Scan for the cell matching the given text and deliver its [X, Y] coordinate at center. 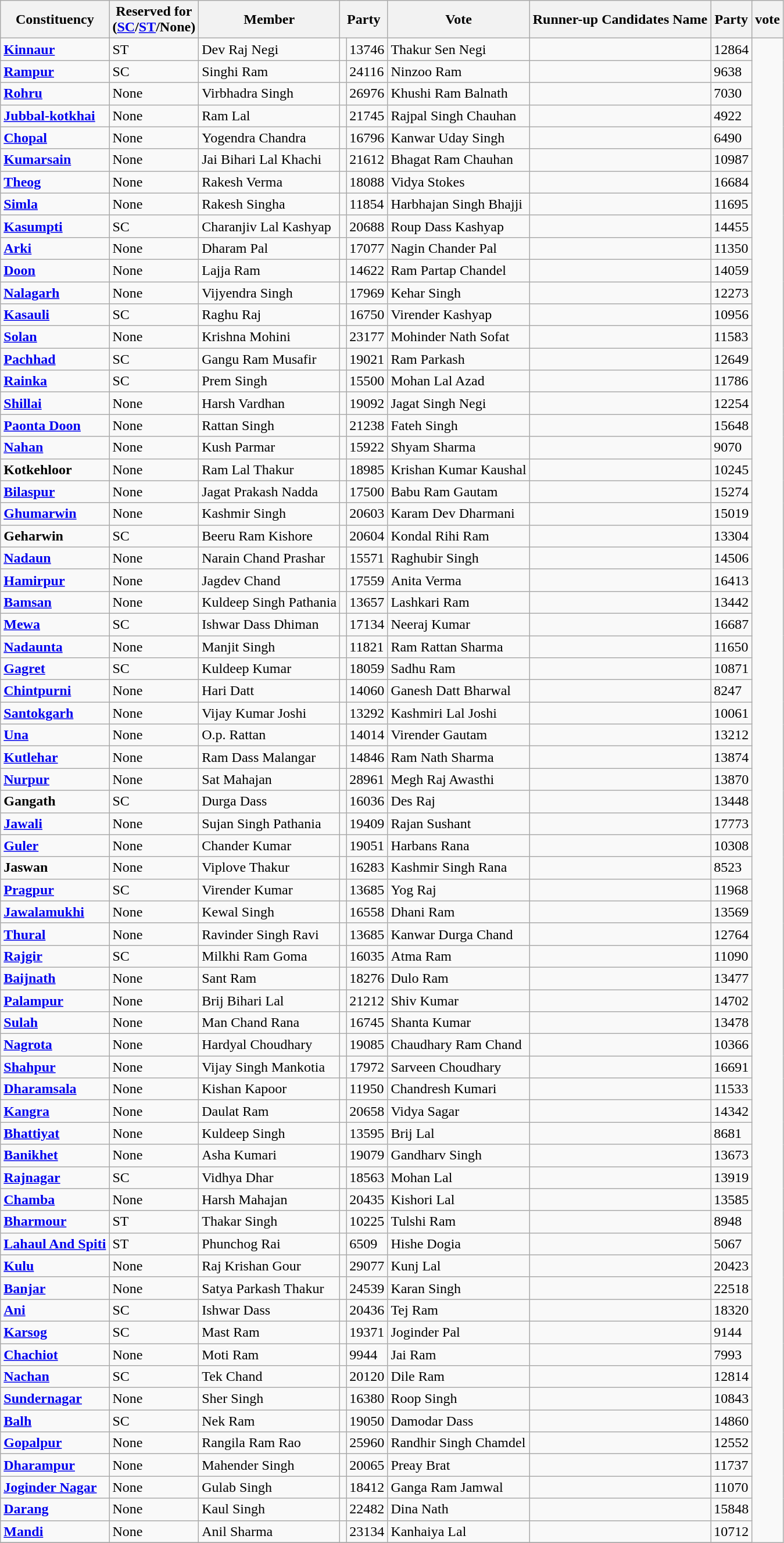
Des Raj [459, 801]
13292 [367, 713]
Hardyal Choudhary [270, 1045]
Sher Singh [270, 1399]
Ravinder Singh Ravi [270, 934]
11821 [367, 647]
Chamba [55, 1200]
Vidya Sagar [459, 1111]
Sulah [55, 1023]
Nahan [55, 447]
Bamsan [55, 602]
Kashmiri Lal Joshi [459, 713]
21612 [367, 160]
Santokgarh [55, 713]
15648 [731, 425]
Thakar Singh [270, 1222]
21212 [367, 1000]
Moti Ram [270, 1355]
Beeru Ram Kishore [270, 536]
Roup Dass Kashyap [459, 226]
19092 [367, 403]
Harbans Rana [459, 846]
Banjar [55, 1288]
18412 [367, 1487]
Kotkehloor [55, 470]
15922 [367, 447]
Chintpurni [55, 691]
Durga Dass [270, 801]
12273 [731, 292]
Randhir Singh Chamdel [459, 1443]
16684 [731, 182]
Jai Ram [459, 1355]
Yogendra Chandra [270, 138]
8247 [731, 691]
Yog Raj [459, 890]
Vijay Kumar Joshi [270, 713]
Dharam Pal [270, 248]
19051 [367, 846]
Bhattiyat [55, 1133]
Dile Ram [459, 1377]
16413 [731, 580]
17077 [367, 248]
Gangath [55, 801]
Shiv Kumar [459, 1000]
Karsog [55, 1332]
Dharampur [55, 1465]
Krishna Mohini [270, 337]
Nachan [55, 1377]
14060 [367, 691]
Jagat Singh Negi [459, 403]
Singhi Ram [270, 71]
Ram Rattan Sharma [459, 647]
Virender Kashyap [459, 315]
Kuldeep Singh [270, 1133]
Rangila Ram Rao [270, 1443]
Chopal [55, 138]
Milkhi Ram Goma [270, 956]
Charanjiv Lal Kashyap [270, 226]
19050 [367, 1421]
Kunj Lal [459, 1266]
13874 [731, 757]
6490 [731, 138]
19079 [367, 1155]
11070 [731, 1487]
Fateh Singh [459, 425]
Joginder Nagar [55, 1487]
13870 [731, 779]
Dev Raj Negi [270, 49]
Nadaun [55, 558]
16691 [731, 1067]
Simla [55, 204]
Thakur Sen Negi [459, 49]
Nalagarh [55, 292]
Ishwar Dass Dhiman [270, 624]
14059 [731, 270]
Vidhya Dhar [270, 1177]
Una [55, 735]
Mewa [55, 624]
Shahpur [55, 1067]
Karam Dev Dharmani [459, 514]
Anil Sharma [270, 1531]
18985 [367, 470]
Virender Kumar [270, 890]
11650 [731, 647]
Sant Ram [270, 978]
Dharamsala [55, 1089]
12764 [731, 934]
Rajnagar [55, 1177]
Mohan Lal [459, 1177]
13478 [731, 1023]
Roop Singh [459, 1399]
Ram Parkash [459, 359]
18276 [367, 978]
Man Chand Rana [270, 1023]
Harbhajan Singh Bhajji [459, 204]
Pragpur [55, 890]
10308 [731, 846]
Rampur [55, 71]
Shanta Kumar [459, 1023]
Ram Lal [270, 116]
Nek Ram [270, 1421]
8948 [731, 1222]
17134 [367, 624]
14342 [731, 1111]
11583 [731, 337]
Kewal Singh [270, 912]
Babu Ram Gautam [459, 492]
Darang [55, 1509]
28961 [367, 779]
Mohan Lal Azad [459, 381]
Sundernagar [55, 1399]
Bhagat Ram Chauhan [459, 160]
Shyam Sharma [459, 447]
21745 [367, 116]
Dhani Ram [459, 912]
Ganesh Datt Bharwal [459, 691]
Jai Bihari Lal Khachi [270, 160]
Rattan Singh [270, 425]
Ishwar Dass [270, 1310]
19371 [367, 1332]
20120 [367, 1377]
19409 [367, 824]
Lajja Ram [270, 270]
10987 [731, 160]
Nurpur [55, 779]
Ghumarwin [55, 514]
13585 [731, 1200]
Mast Ram [270, 1332]
Narain Chand Prashar [270, 558]
Chandresh Kumari [459, 1089]
4922 [731, 116]
Jawali [55, 824]
Hamirpur [55, 580]
O.p. Rattan [270, 735]
13304 [731, 536]
13448 [731, 801]
14506 [731, 558]
20604 [367, 536]
10366 [731, 1045]
Kuldeep Singh Pathania [270, 602]
Ninzoo Ram [459, 71]
Lahaul And Spiti [55, 1244]
13569 [731, 912]
13212 [731, 735]
20603 [367, 514]
Jaswan [55, 868]
Joginder Pal [459, 1332]
Nagin Chander Pal [459, 248]
Sat Mahajan [270, 779]
Shillai [55, 403]
Kanhaiya Lal [459, 1531]
Phunchog Rai [270, 1244]
Daulat Ram [270, 1111]
Tulshi Ram [459, 1222]
17972 [367, 1067]
Palampur [55, 1000]
11950 [367, 1089]
Solan [55, 337]
7030 [731, 94]
29077 [367, 1266]
9144 [731, 1332]
7993 [731, 1355]
Satya Parkash Thakur [270, 1288]
Doon [55, 270]
Khushi Ram Balnath [459, 94]
Dulo Ram [459, 978]
Ram Partap Chandel [459, 270]
Nagrota [55, 1045]
Rajgir [55, 956]
11350 [731, 248]
16745 [367, 1023]
15019 [731, 514]
Rajan Sushant [459, 824]
Rakesh Verma [270, 182]
Gandharv Singh [459, 1155]
20658 [367, 1111]
Atma Ram [459, 956]
Ram Lal Thakur [270, 470]
11786 [731, 381]
Manjit Singh [270, 647]
Guler [55, 846]
Harsh Mahajan [270, 1200]
16035 [367, 956]
24539 [367, 1288]
15500 [367, 381]
Raghu Raj [270, 315]
Gopalpur [55, 1443]
5067 [731, 1244]
10956 [731, 315]
13746 [367, 49]
Dina Nath [459, 1509]
11695 [731, 204]
14860 [731, 1421]
19021 [367, 359]
13477 [731, 978]
10061 [731, 713]
Ganga Ram Jamwal [459, 1487]
Kuldeep Kumar [270, 669]
19085 [367, 1045]
Ani [55, 1310]
9638 [731, 71]
14014 [367, 735]
Mahender Singh [270, 1465]
15274 [731, 492]
Rohru [55, 94]
Baijnath [55, 978]
Kumarsain [55, 160]
6509 [367, 1244]
12552 [731, 1443]
17773 [731, 824]
Rainka [55, 381]
Kasauli [55, 315]
Pachhad [55, 359]
13657 [367, 602]
Preay Brat [459, 1465]
Jubbal-kotkhai [55, 116]
Gulab Singh [270, 1487]
Theog [55, 182]
14702 [731, 1000]
Virbhadra Singh [270, 94]
Reserved for(SC/ST/None) [154, 20]
Arki [55, 248]
Kasumpti [55, 226]
Chander Kumar [270, 846]
11533 [731, 1089]
Sujan Singh Pathania [270, 824]
10225 [367, 1222]
Tej Ram [459, 1310]
Sadhu Ram [459, 669]
16283 [367, 868]
Harsh Vardhan [270, 403]
8681 [731, 1133]
Member [270, 20]
Tek Chand [270, 1377]
Kanwar Uday Singh [459, 138]
16687 [731, 624]
20065 [367, 1465]
Rajpal Singh Chauhan [459, 116]
Kishori Lal [459, 1200]
13442 [731, 602]
11737 [731, 1465]
Anita Verma [459, 580]
Kehar Singh [459, 292]
20436 [367, 1310]
Hari Datt [270, 691]
Chaudhary Ram Chand [459, 1045]
Vijyendra Singh [270, 292]
10843 [731, 1399]
8523 [731, 868]
18563 [367, 1177]
17500 [367, 492]
10245 [731, 470]
Kush Parmar [270, 447]
Kishan Kapoor [270, 1089]
Viplove Thakur [270, 868]
22482 [367, 1509]
Chachiot [55, 1355]
Lashkari Ram [459, 602]
9070 [731, 447]
14622 [367, 270]
Kanwar Durga Chand [459, 934]
Paonta Doon [55, 425]
Vijay Singh Mankotia [270, 1067]
Asha Kumari [270, 1155]
23134 [367, 1531]
14846 [367, 757]
11968 [731, 890]
14455 [731, 226]
Krishan Kumar Kaushal [459, 470]
Brij Bihari Lal [270, 1000]
16380 [367, 1399]
12649 [731, 359]
13919 [731, 1177]
16558 [367, 912]
Jagat Prakash Nadda [270, 492]
12814 [731, 1377]
Thural [55, 934]
Karan Singh [459, 1288]
16796 [367, 138]
12864 [731, 49]
Mandi [55, 1531]
22518 [731, 1288]
18320 [731, 1310]
Kashmir Singh Rana [459, 868]
15571 [367, 558]
Vote [459, 20]
Kulu [55, 1266]
12254 [731, 403]
18088 [367, 182]
Constituency [55, 20]
20423 [731, 1266]
Virender Gautam [459, 735]
Nadaunta [55, 647]
17969 [367, 292]
Ram Nath Sharma [459, 757]
25960 [367, 1443]
Bharmour [55, 1222]
16036 [367, 801]
Ram Dass Malangar [270, 757]
Banikhet [55, 1155]
16750 [367, 315]
20435 [367, 1200]
Kinnaur [55, 49]
13595 [367, 1133]
11854 [367, 204]
17559 [367, 580]
Kondal Rihi Ram [459, 536]
Prem Singh [270, 381]
18059 [367, 669]
10871 [731, 669]
Sarveen Choudhary [459, 1067]
20688 [367, 226]
Kashmir Singh [270, 514]
23177 [367, 337]
Rakesh Singha [270, 204]
11090 [731, 956]
15848 [731, 1509]
Vidya Stokes [459, 182]
Jawalamukhi [55, 912]
Bilaspur [55, 492]
Jagdev Chand [270, 580]
Kangra [55, 1111]
Kaul Singh [270, 1509]
13673 [731, 1155]
Neeraj Kumar [459, 624]
10712 [731, 1531]
24116 [367, 71]
vote [768, 20]
Hishe Dogia [459, 1244]
Gangu Ram Musafir [270, 359]
21238 [367, 425]
Geharwin [55, 536]
9944 [367, 1355]
Brij Lal [459, 1133]
Gagret [55, 669]
Mohinder Nath Sofat [459, 337]
Runner-up Candidates Name [620, 20]
Kutlehar [55, 757]
Damodar Dass [459, 1421]
26976 [367, 94]
Raghubir Singh [459, 558]
Raj Krishan Gour [270, 1266]
Balh [55, 1421]
Megh Raj Awasthi [459, 779]
